Detect which cell encompasses the target text, then output its (x, y) center coordinate. 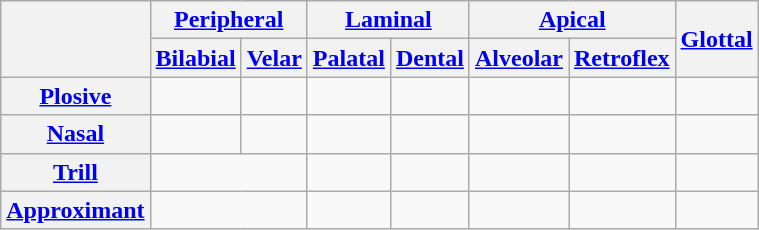
Peripheral (228, 20)
Nasal (76, 134)
Bilabial (196, 58)
Velar (274, 58)
Approximant (76, 210)
Glottal (716, 39)
Dental (430, 58)
Alveolar (518, 58)
Laminal (388, 20)
Palatal (348, 58)
Retroflex (622, 58)
Trill (76, 172)
Apical (572, 20)
Plosive (76, 96)
